Identify which cell holds the provided text, then report its (X, Y) central coordinate. 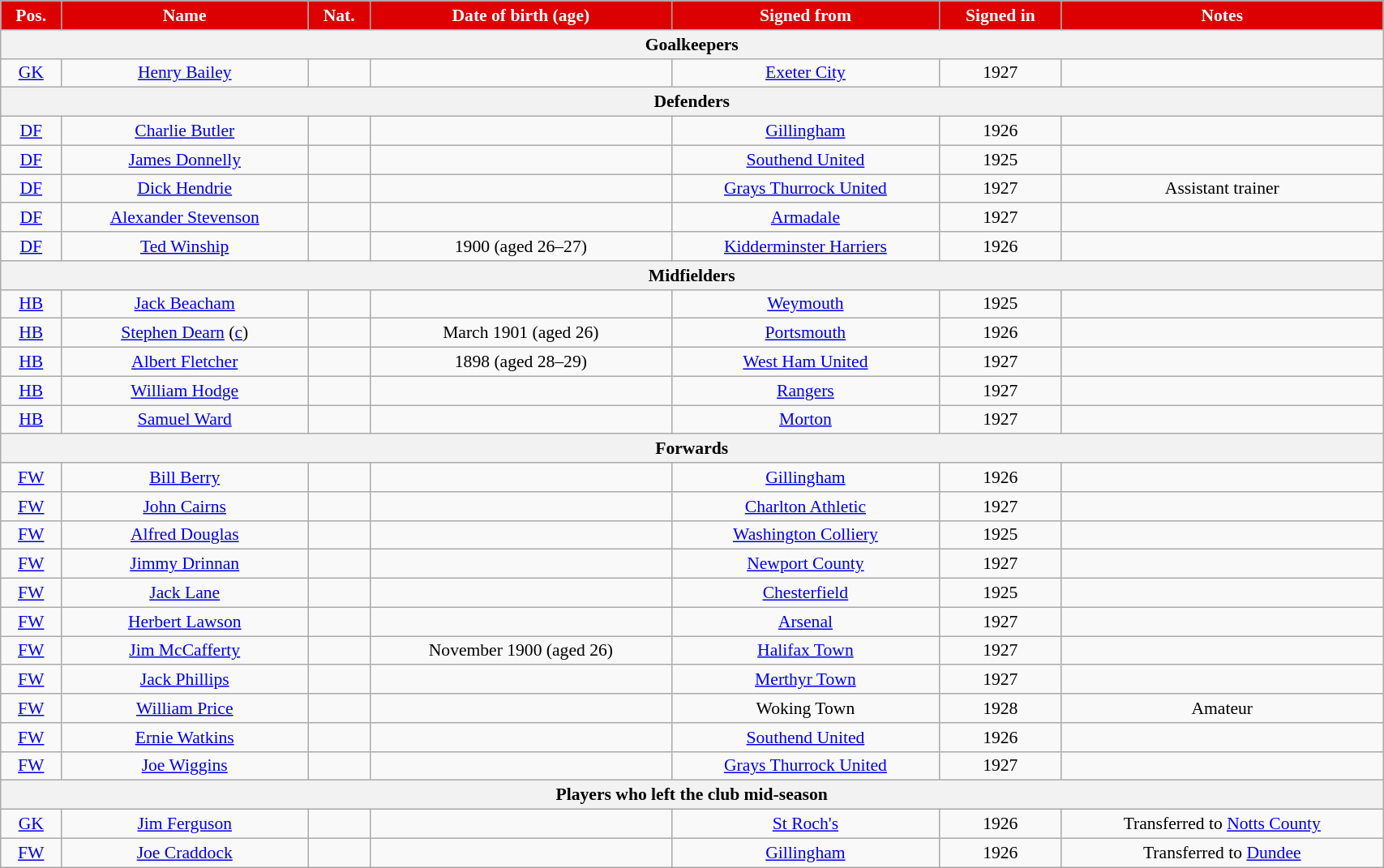
Amateur (1223, 708)
Forwards (692, 449)
Ted Winship (185, 246)
Jim Ferguson (185, 824)
Transferred to Dundee (1223, 853)
John Cairns (185, 507)
Players who left the club mid-season (692, 795)
Merthyr Town (806, 680)
Transferred to Notts County (1223, 824)
Joe Craddock (185, 853)
William Hodge (185, 391)
Weymouth (806, 304)
Jack Beacham (185, 304)
November 1900 (aged 26) (521, 651)
Halifax Town (806, 651)
Kidderminster Harriers (806, 246)
March 1901 (aged 26) (521, 333)
Dick Hendrie (185, 189)
Defenders (692, 102)
Exeter City (806, 73)
Ernie Watkins (185, 738)
1900 (aged 26–27) (521, 246)
Jack Lane (185, 593)
1898 (aged 28–29) (521, 362)
Nat. (339, 15)
Date of birth (age) (521, 15)
James Donnelly (185, 160)
Herbert Lawson (185, 622)
West Ham United (806, 362)
Morton (806, 420)
Newport County (806, 564)
Bill Berry (185, 477)
William Price (185, 708)
Goalkeepers (692, 45)
Samuel Ward (185, 420)
Notes (1223, 15)
Name (185, 15)
Pos. (31, 15)
Albert Fletcher (185, 362)
Jim McCafferty (185, 651)
Charlie Butler (185, 131)
Woking Town (806, 708)
Alexander Stevenson (185, 218)
Washington Colliery (806, 535)
Charlton Athletic (806, 507)
1928 (1001, 708)
Henry Bailey (185, 73)
Chesterfield (806, 593)
Joe Wiggins (185, 766)
Stephen Dearn (c) (185, 333)
Assistant trainer (1223, 189)
Rangers (806, 391)
Arsenal (806, 622)
Portsmouth (806, 333)
Jimmy Drinnan (185, 564)
Midfielders (692, 276)
Armadale (806, 218)
Jack Phillips (185, 680)
Signed from (806, 15)
Signed in (1001, 15)
St Roch's (806, 824)
Alfred Douglas (185, 535)
